From the cell containing the given text, extract its center point as (X, Y) coordinate. 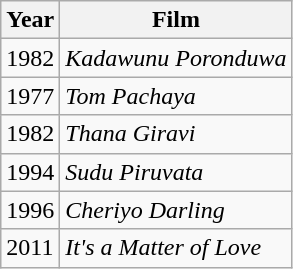
Film (176, 20)
Year (30, 20)
1977 (30, 96)
It's a Matter of Love (176, 248)
1996 (30, 210)
Tom Pachaya (176, 96)
Cheriyo Darling (176, 210)
Sudu Piruvata (176, 172)
Thana Giravi (176, 134)
1994 (30, 172)
Kadawunu Poronduwa (176, 58)
2011 (30, 248)
